Scan for the cell matching the given text and deliver its (x, y) coordinate at center. 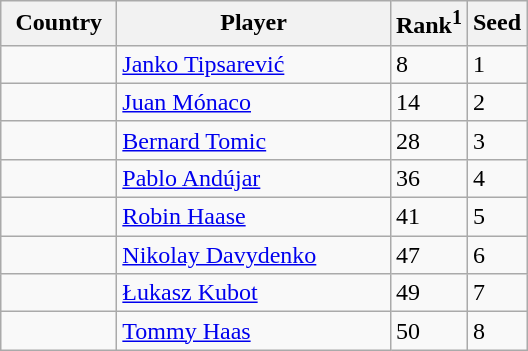
Janko Tipsarević (254, 64)
28 (428, 140)
41 (428, 217)
Łukasz Kubot (254, 293)
2 (496, 102)
Country (59, 24)
4 (496, 178)
14 (428, 102)
36 (428, 178)
3 (496, 140)
6 (496, 255)
Seed (496, 24)
1 (496, 64)
47 (428, 255)
Bernard Tomic (254, 140)
Tommy Haas (254, 331)
Nikolay Davydenko (254, 255)
Pablo Andújar (254, 178)
5 (496, 217)
Juan Mónaco (254, 102)
50 (428, 331)
49 (428, 293)
7 (496, 293)
Player (254, 24)
Robin Haase (254, 217)
Rank1 (428, 24)
